Locate the cell with the specified text and output its [X, Y] center coordinate. 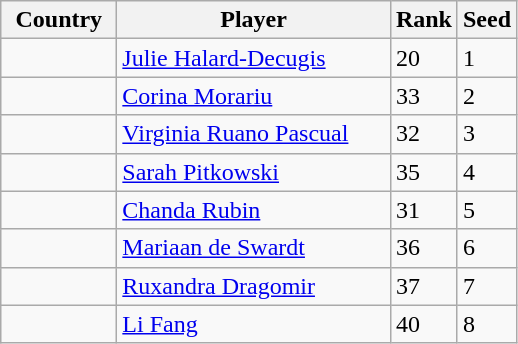
Corina Morariu [254, 96]
Country [59, 20]
Ruxandra Dragomir [254, 286]
40 [424, 324]
Seed [486, 20]
Chanda Rubin [254, 210]
33 [424, 96]
3 [486, 134]
Player [254, 20]
7 [486, 286]
4 [486, 172]
1 [486, 58]
20 [424, 58]
Mariaan de Swardt [254, 248]
Li Fang [254, 324]
Virginia Ruano Pascual [254, 134]
31 [424, 210]
35 [424, 172]
37 [424, 286]
2 [486, 96]
32 [424, 134]
36 [424, 248]
Julie Halard-Decugis [254, 58]
Rank [424, 20]
5 [486, 210]
Sarah Pitkowski [254, 172]
8 [486, 324]
6 [486, 248]
